Return the [X, Y] coordinate for the center point of the cell that contains the specified text.  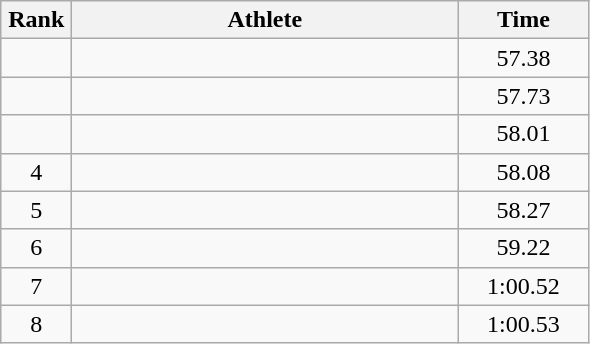
5 [36, 210]
58.08 [524, 172]
4 [36, 172]
7 [36, 286]
57.73 [524, 96]
8 [36, 324]
1:00.52 [524, 286]
6 [36, 248]
58.27 [524, 210]
59.22 [524, 248]
Athlete [265, 20]
58.01 [524, 134]
Rank [36, 20]
1:00.53 [524, 324]
57.38 [524, 58]
Time [524, 20]
